For the text-containing cell, return its midpoint in (x, y) coordinate format. 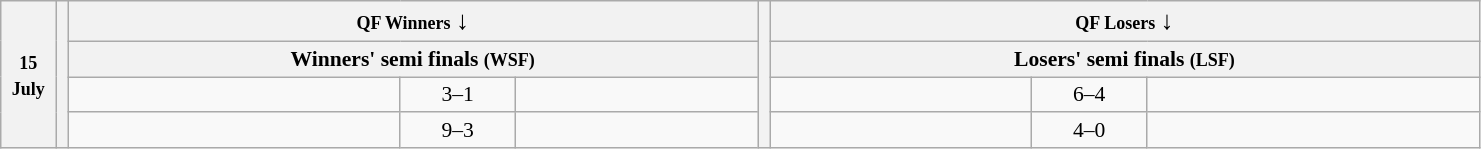
Losers' semi finals (LSF) (1125, 59)
3–1 (458, 95)
6–4 (1090, 95)
9–3 (458, 131)
QF Losers ↓ (1125, 21)
QF Winners ↓ (413, 21)
4–0 (1090, 131)
15July (28, 74)
Winners' semi finals (WSF) (413, 59)
